Detect which cell encompasses the target text, then output its (x, y) center coordinate. 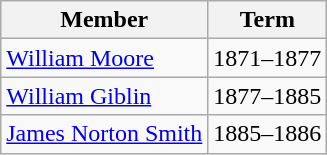
1871–1877 (268, 58)
James Norton Smith (104, 134)
Member (104, 20)
1877–1885 (268, 96)
William Giblin (104, 96)
1885–1886 (268, 134)
Term (268, 20)
William Moore (104, 58)
